Pinpoint the cell where the given text exists, returning its [X, Y] midpoint coordinate. 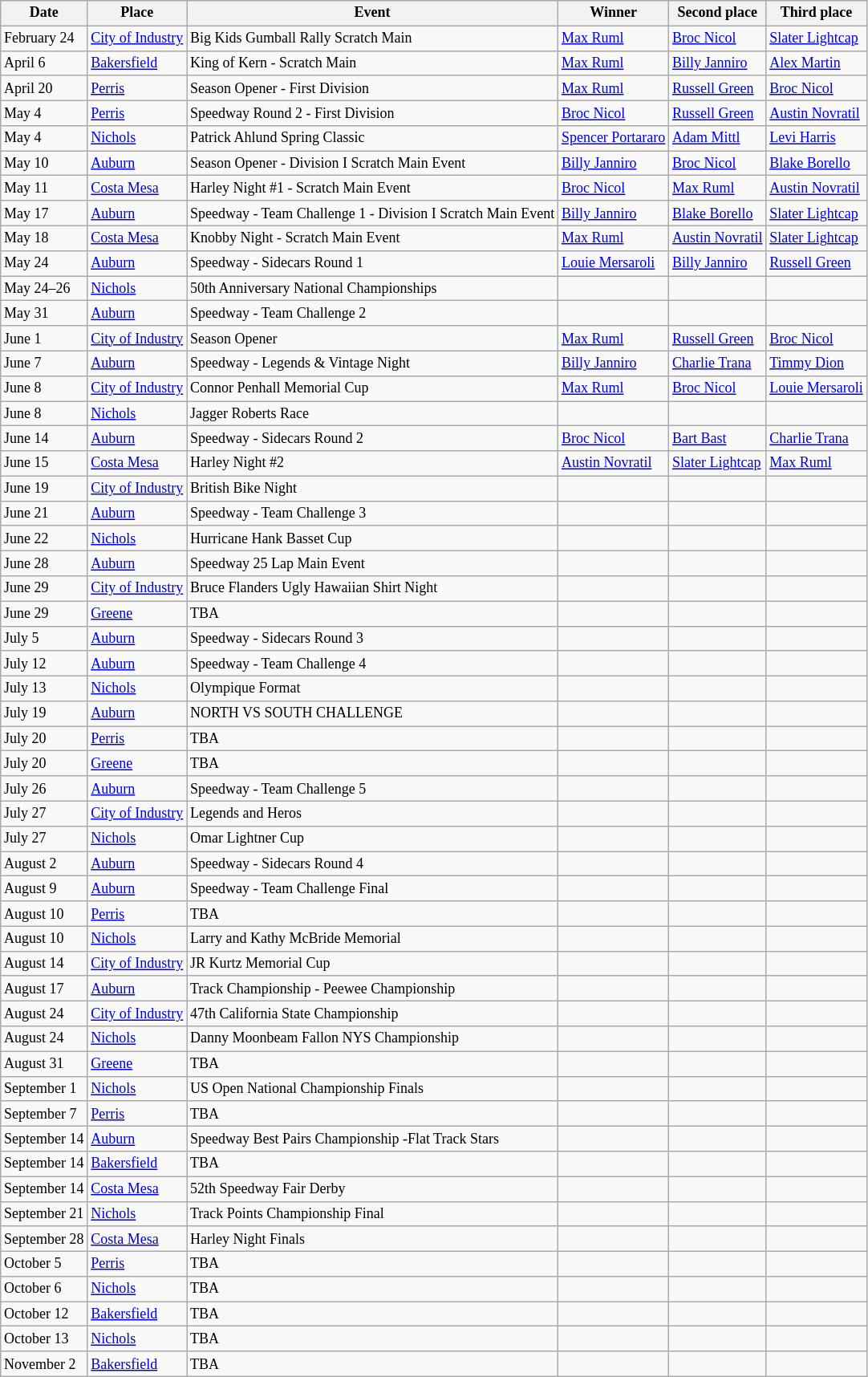
Connor Penhall Memorial Cup [372, 388]
Speedway 25 Lap Main Event [372, 563]
June 21 [44, 514]
52th Speedway Fair Derby [372, 1189]
June 1 [44, 339]
April 20 [44, 88]
Jagger Roberts Race [372, 414]
Season Opener - Division I Scratch Main Event [372, 164]
47th California State Championship [372, 1014]
Spencer Portararo [614, 138]
Adam Mittl [717, 138]
May 17 [44, 213]
Speedway - Sidecars Round 4 [372, 863]
50th Anniversary National Championships [372, 289]
August 14 [44, 963]
September 7 [44, 1114]
Bart Bast [717, 438]
Knobby Night - Scratch Main Event [372, 238]
June 19 [44, 488]
Timmy Dion [817, 363]
May 31 [44, 313]
Event [372, 13]
July 12 [44, 663]
May 11 [44, 188]
Speedway - Team Challenge 1 - Division I Scratch Main Event [372, 213]
Danny Moonbeam Fallon NYS Championship [372, 1038]
Speedway Best Pairs Championship -Flat Track Stars [372, 1138]
NORTH VS SOUTH CHALLENGE [372, 714]
August 31 [44, 1064]
July 26 [44, 788]
Patrick Ahlund Spring Classic [372, 138]
Winner [614, 13]
October 12 [44, 1314]
Omar Lightner Cup [372, 838]
Harley Night Finals [372, 1239]
Speedway - Legends & Vintage Night [372, 363]
Speedway - Team Challenge Final [372, 889]
June 7 [44, 363]
Big Kids Gumball Rally Scratch Main [372, 39]
August 2 [44, 863]
September 1 [44, 1088]
June 28 [44, 563]
October 6 [44, 1289]
Speedway Round 2 - First Division [372, 112]
Speedway - Sidecars Round 2 [372, 438]
July 19 [44, 714]
Speedway - Team Challenge 2 [372, 313]
Season Opener - First Division [372, 88]
Speedway - Sidecars Round 1 [372, 263]
September 21 [44, 1213]
Harley Night #1 - Scratch Main Event [372, 188]
Track Points Championship Final [372, 1213]
Olympique Format [372, 688]
JR Kurtz Memorial Cup [372, 963]
Hurricane Hank Basset Cup [372, 538]
June 14 [44, 438]
British Bike Night [372, 488]
April 6 [44, 63]
August 9 [44, 889]
May 24 [44, 263]
Date [44, 13]
Track Championship - Peewee Championship [372, 989]
King of Kern - Scratch Main [372, 63]
Bruce Flanders Ugly Hawaiian Shirt Night [372, 589]
Place [137, 13]
Legends and Heros [372, 814]
Harley Night #2 [372, 464]
Third place [817, 13]
October 13 [44, 1338]
Second place [717, 13]
June 22 [44, 538]
May 24–26 [44, 289]
Levi Harris [817, 138]
September 28 [44, 1239]
Speedway - Team Challenge 4 [372, 663]
Season Opener [372, 339]
November 2 [44, 1364]
July 5 [44, 639]
July 13 [44, 688]
June 15 [44, 464]
May 10 [44, 164]
October 5 [44, 1263]
May 18 [44, 238]
Speedway - Team Challenge 5 [372, 788]
February 24 [44, 39]
Speedway - Team Challenge 3 [372, 514]
US Open National Championship Finals [372, 1088]
August 17 [44, 989]
Alex Martin [817, 63]
Larry and Kathy McBride Memorial [372, 939]
Speedway - Sidecars Round 3 [372, 639]
